Extract the (X, Y) coordinate from the center of the cell holding the provided text.  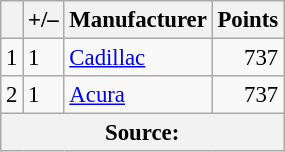
2 (12, 95)
Points (248, 20)
+/– (44, 20)
Acura (138, 95)
Manufacturer (138, 20)
Source: (142, 133)
Cadillac (138, 58)
